Return the [x, y] coordinate for the center point of the cell that contains the specified text.  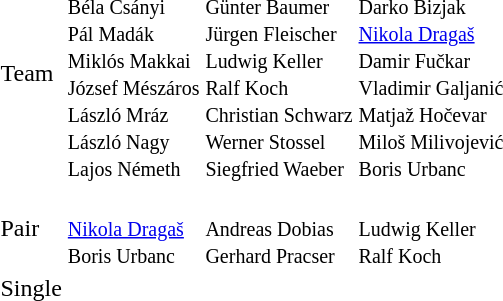
Andreas DobiasGerhard Pracser [279, 228]
Nikola DragašBoris Urbanc [134, 228]
